Identify which cell holds the provided text, then report its [X, Y] central coordinate. 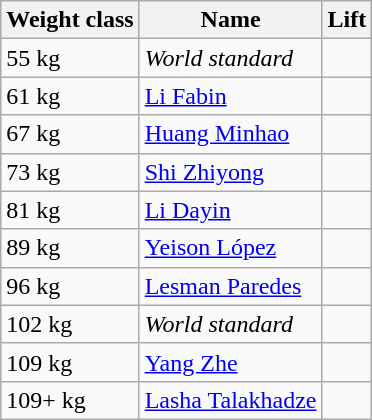
109 kg [70, 362]
Name [230, 20]
Li Fabin [230, 96]
102 kg [70, 324]
81 kg [70, 210]
Weight class [70, 20]
55 kg [70, 58]
61 kg [70, 96]
Shi Zhiyong [230, 172]
67 kg [70, 134]
96 kg [70, 286]
Lesman Paredes [230, 286]
Lift [347, 20]
Yeison López [230, 248]
109+ kg [70, 400]
Huang Minhao [230, 134]
Lasha Talakhadze [230, 400]
73 kg [70, 172]
Li Dayin [230, 210]
Yang Zhe [230, 362]
89 kg [70, 248]
